Pinpoint the cell where the given text exists, returning its [X, Y] midpoint coordinate. 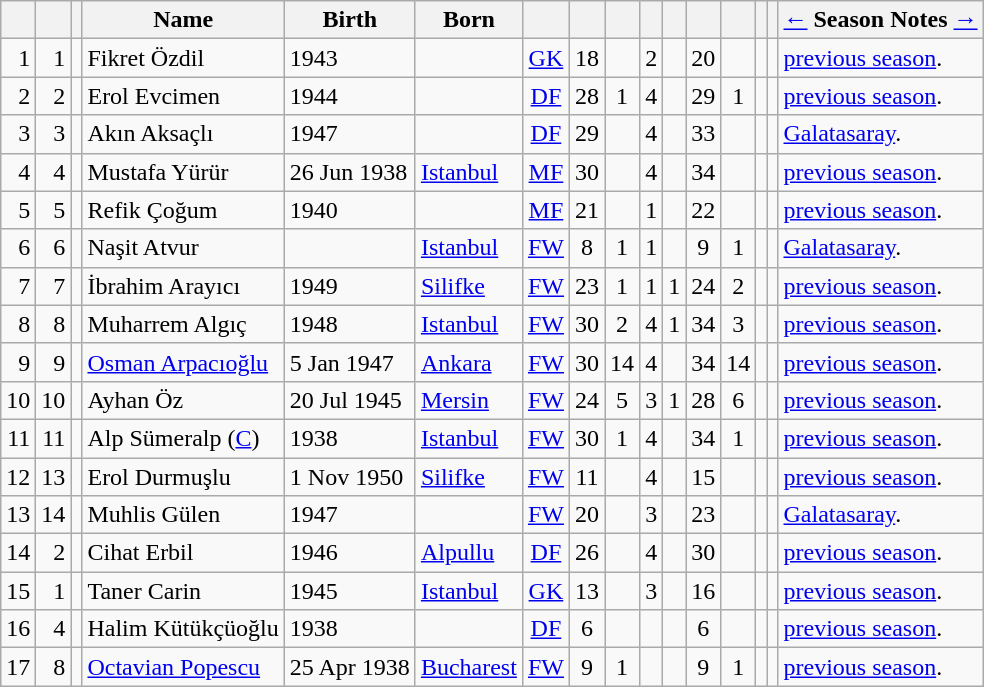
Born [468, 20]
Taner Carin [183, 591]
Alp Sümeralp (C) [183, 438]
Ankara [468, 362]
Erol Durmuşlu [183, 477]
Erol Evcimen [183, 96]
İbrahim Arayıcı [183, 286]
1943 [350, 58]
26 [586, 553]
Muharrem Algıç [183, 324]
Name [183, 20]
1946 [350, 553]
Birth [350, 20]
Naşit Atvur [183, 248]
Osman Arpacıoğlu [183, 362]
1 Nov 1950 [350, 477]
25 Apr 1938 [350, 667]
22 [704, 210]
1940 [350, 210]
Refik Çoğum [183, 210]
33 [704, 134]
1944 [350, 96]
1948 [350, 324]
20 Jul 1945 [350, 400]
26 Jun 1938 [350, 172]
Bucharest [468, 667]
Muhlis Gülen [183, 515]
1949 [350, 286]
← Season Notes → [880, 20]
Alpullu [468, 553]
21 [586, 210]
Mustafa Yürür [183, 172]
18 [586, 58]
Akın Aksaçlı [183, 134]
17 [18, 667]
Mersin [468, 400]
12 [18, 477]
5 Jan 1947 [350, 362]
Octavian Popescu [183, 667]
Halim Kütükçüoğlu [183, 629]
Ayhan Öz [183, 400]
Fikret Özdil [183, 58]
1945 [350, 591]
Cihat Erbil [183, 553]
